Locate the cell with the specified text and output its [X, Y] center coordinate. 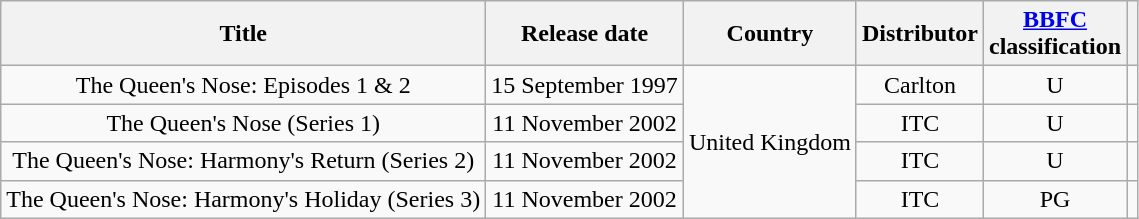
PG [1056, 199]
Country [770, 34]
The Queen's Nose: Harmony's Return (Series 2) [244, 161]
Release date [585, 34]
The Queen's Nose: Harmony's Holiday (Series 3) [244, 199]
United Kingdom [770, 142]
BBFCclassification [1056, 34]
Carlton [920, 85]
The Queen's Nose: Episodes 1 & 2 [244, 85]
Distributor [920, 34]
Title [244, 34]
15 September 1997 [585, 85]
The Queen's Nose (Series 1) [244, 123]
